Determine the (X, Y) coordinate at the center of the cell enclosing the given text.  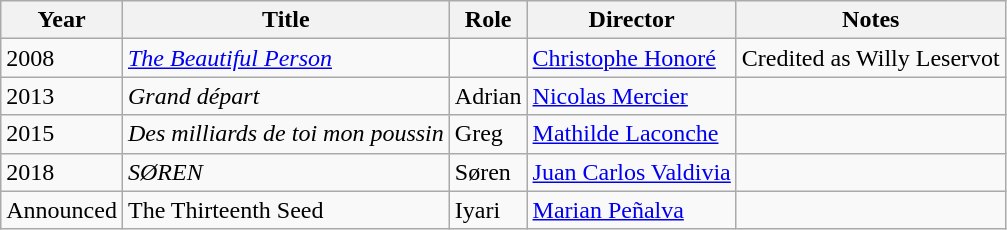
Title (286, 20)
Greg (488, 134)
Marian Peñalva (632, 210)
Year (62, 20)
Role (488, 20)
Notes (870, 20)
Director (632, 20)
Søren (488, 172)
Mathilde Laconche (632, 134)
Juan Carlos Valdivia (632, 172)
Announced (62, 210)
The Thirteenth Seed (286, 210)
Adrian (488, 96)
Grand départ (286, 96)
Credited as Willy Leservot (870, 58)
Nicolas Mercier (632, 96)
2018 (62, 172)
2013 (62, 96)
2015 (62, 134)
2008 (62, 58)
Iyari (488, 210)
The Beautiful Person (286, 58)
Des milliards de toi mon poussin (286, 134)
SØREN (286, 172)
Christophe Honoré (632, 58)
